Determine the (X, Y) coordinate at the center of the cell enclosing the given text.  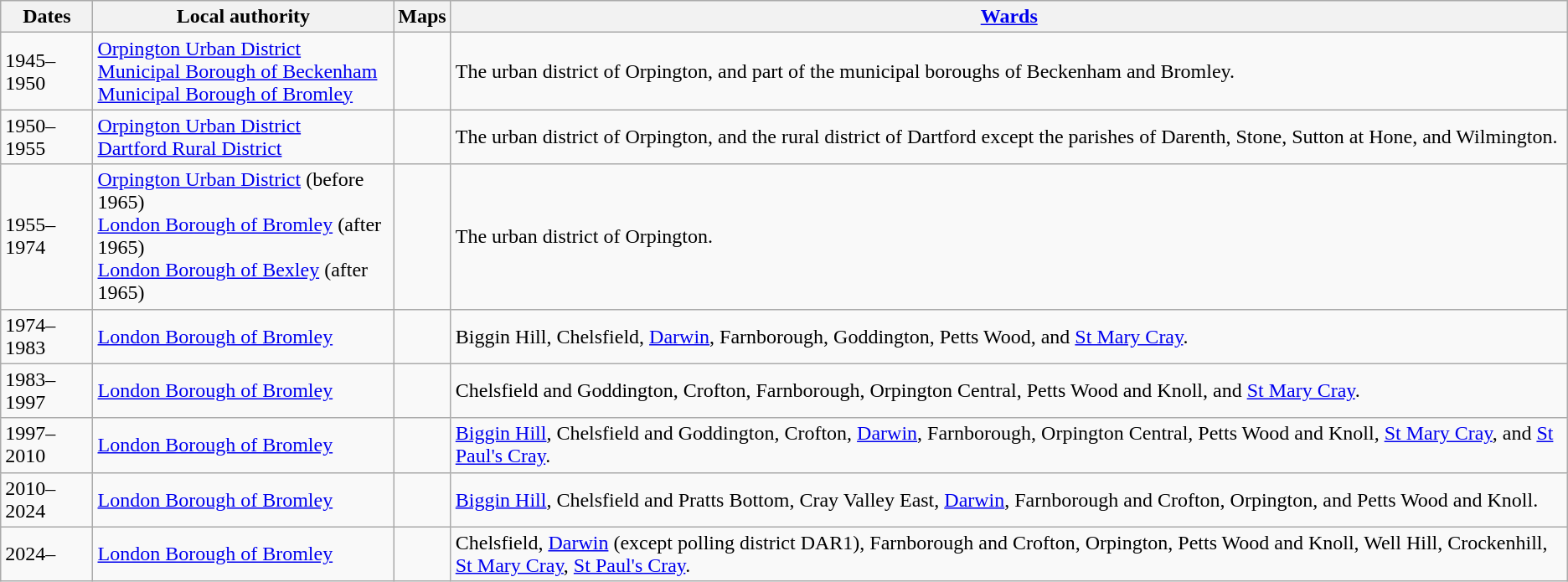
1974–1983 (47, 337)
Dates (47, 17)
Biggin Hill, Chelsfield, Darwin, Farnborough, Goddington, Petts Wood, and St Mary Cray. (1008, 337)
Wards (1008, 17)
Chelsfield and Goddington, Crofton, Farnborough, Orpington Central, Petts Wood and Knoll, and St Mary Cray. (1008, 390)
Biggin Hill, Chelsfield and Pratts Bottom, Cray Valley East, Darwin, Farnborough and Crofton, Orpington, and Petts Wood and Knoll. (1008, 499)
1950–1955 (47, 137)
1945–1950 (47, 71)
1983–1997 (47, 390)
The urban district of Orpington, and part of the municipal boroughs of Beckenham and Bromley. (1008, 71)
2010–2024 (47, 499)
Orpington Urban DistrictDartford Rural District (243, 137)
Orpington Urban DistrictMunicipal Borough of BeckenhamMunicipal Borough of Bromley (243, 71)
Biggin Hill, Chelsfield and Goddington, Crofton, Darwin, Farnborough, Orpington Central, Petts Wood and Knoll, St Mary Cray, and St Paul's Cray. (1008, 446)
The urban district of Orpington, and the rural district of Dartford except the parishes of Darenth, Stone, Sutton at Hone, and Wilmington. (1008, 137)
The urban district of Orpington. (1008, 236)
Local authority (243, 17)
1997–2010 (47, 446)
1955–1974 (47, 236)
2024– (47, 554)
Orpington Urban District (before 1965)London Borough of Bromley (after 1965)London Borough of Bexley (after 1965) (243, 236)
Maps (422, 17)
